Output the (X, Y) coordinate of the center of the cell containing the given text.  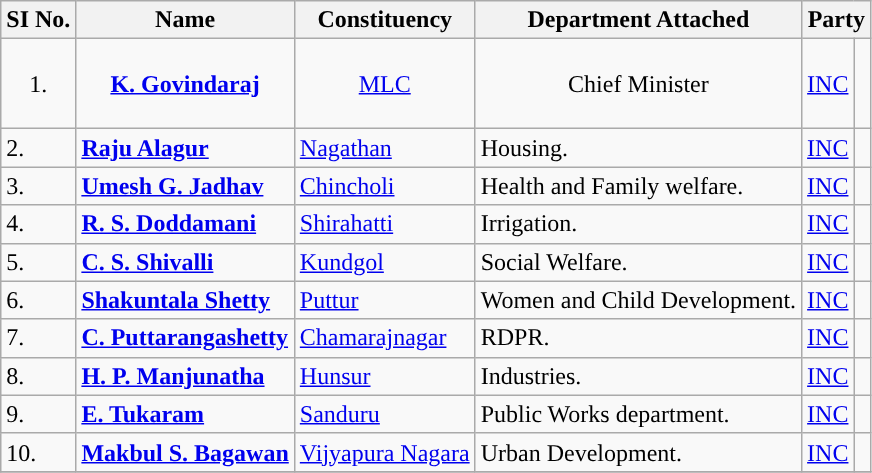
Makbul S. Bagawan (185, 452)
1. (38, 84)
K. Govindaraj (185, 84)
SI No. (38, 20)
Umesh G. Jadhav (185, 186)
E. Tukaram (185, 414)
Housing. (638, 148)
Shirahatti (384, 224)
Name (185, 20)
Health and Family welfare. (638, 186)
Kundgol (384, 262)
6. (38, 300)
Irrigation. (638, 224)
Nagathan (384, 148)
Urban Development. (638, 452)
4. (38, 224)
5. (38, 262)
Raju Alagur (185, 148)
H. P. Manjunatha (185, 376)
Social Welfare. (638, 262)
Puttur (384, 300)
9. (38, 414)
R. S. Doddamani (185, 224)
3. (38, 186)
Chief Minister (638, 84)
Hunsur (384, 376)
C. Puttarangashetty (185, 338)
Party (836, 20)
MLC (384, 84)
10. (38, 452)
Women and Child Development. (638, 300)
Chincholi (384, 186)
Vijyapura Nagara (384, 452)
RDPR. (638, 338)
Public Works department. (638, 414)
Sanduru (384, 414)
C. S. Shivalli (185, 262)
Shakuntala Shetty (185, 300)
8. (38, 376)
Industries. (638, 376)
Constituency (384, 20)
2. (38, 148)
Chamarajnagar (384, 338)
7. (38, 338)
Department Attached (638, 20)
